Scan for the cell matching the given text and deliver its (X, Y) coordinate at center. 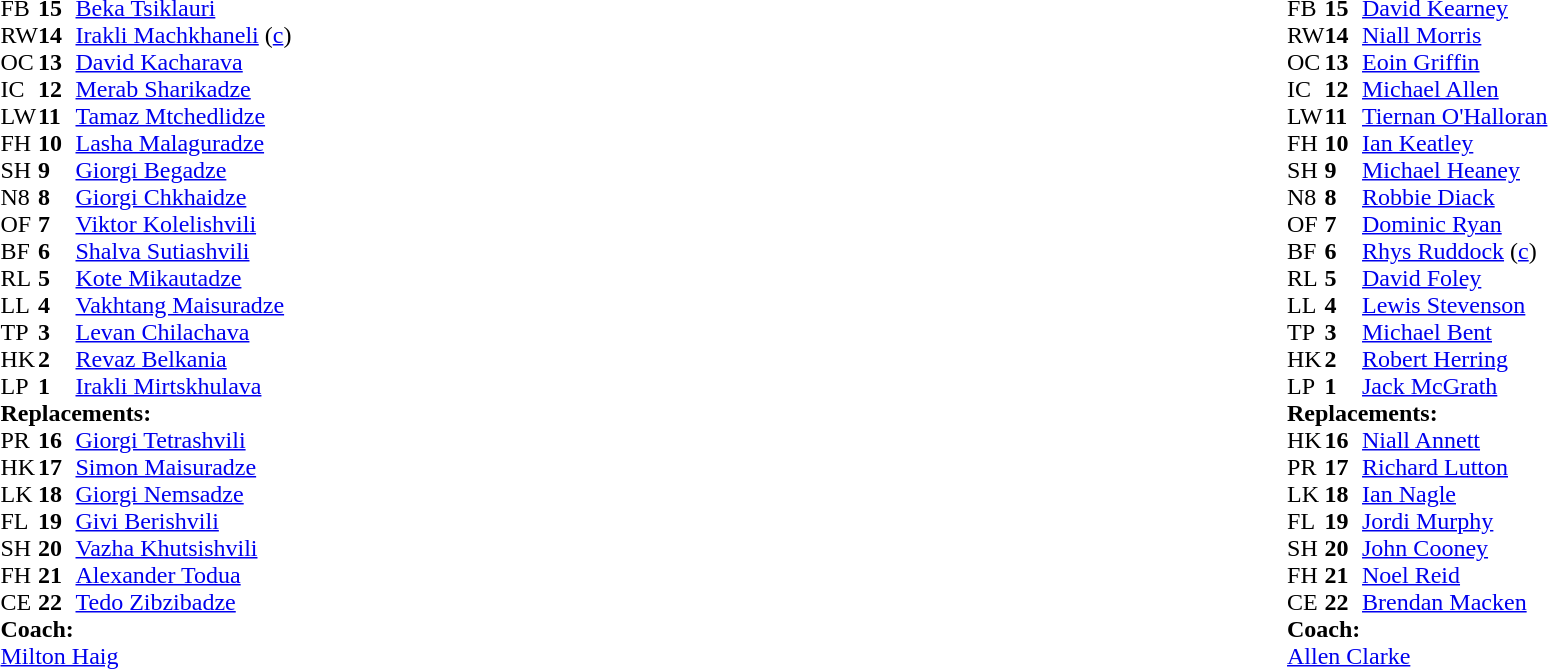
Jordi Murphy (1454, 522)
Revaz Belkania (184, 360)
Michael Allen (1454, 90)
Tamaz Mtchedlidze (184, 116)
Dominic Ryan (1454, 224)
Brendan Macken (1454, 602)
Shalva Sutiashvili (184, 252)
Ian Keatley (1454, 144)
Simon Maisuradze (184, 468)
Tiernan O'Halloran (1454, 116)
Lewis Stevenson (1454, 306)
Viktor Kolelishvili (184, 224)
Vakhtang Maisuradze (184, 306)
Michael Bent (1454, 332)
Robbie Diack (1454, 198)
Niall Annett (1454, 440)
Giorgi Nemsadze (184, 494)
Noel Reid (1454, 576)
Eoin Griffin (1454, 62)
Giorgi Chkhaidze (184, 198)
Jack McGrath (1454, 386)
Milton Haig (146, 656)
Irakli Mirtskhulava (184, 386)
David Kacharava (184, 62)
Robert Herring (1454, 360)
Niall Morris (1454, 36)
Lasha Malaguradze (184, 144)
Richard Lutton (1454, 468)
Rhys Ruddock (c) (1454, 252)
Alexander Todua (184, 576)
Irakli Machkhaneli (c) (184, 36)
John Cooney (1454, 548)
David Foley (1454, 278)
Givi Berishvili (184, 522)
Tedo Zibzibadze (184, 602)
Giorgi Tetrashvili (184, 440)
Ian Nagle (1454, 494)
Vazha Khutsishvili (184, 548)
Allen Clarke (1417, 656)
Michael Heaney (1454, 170)
Kote Mikautadze (184, 278)
Giorgi Begadze (184, 170)
Merab Sharikadze (184, 90)
Levan Chilachava (184, 332)
